Output the [X, Y] coordinate of the center of the cell containing the given text.  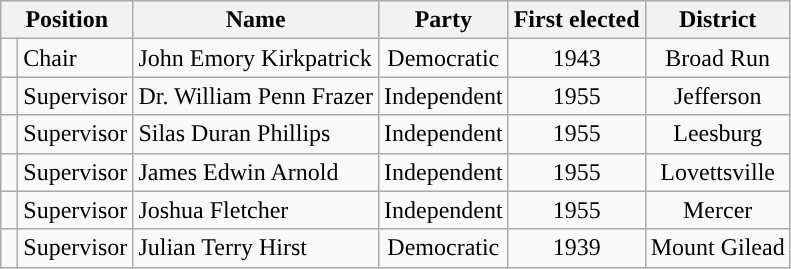
First elected [576, 20]
Broad Run [718, 58]
Name [256, 20]
Jefferson [718, 96]
District [718, 20]
Leesburg [718, 134]
James Edwin Arnold [256, 172]
Joshua Fletcher [256, 210]
Lovettsville [718, 172]
Party [443, 20]
John Emory Kirkpatrick [256, 58]
Dr. William Penn Frazer [256, 96]
Silas Duran Phillips [256, 134]
Chair [76, 58]
Julian Terry Hirst [256, 248]
Mount Gilead [718, 248]
1939 [576, 248]
Position [67, 20]
1943 [576, 58]
Mercer [718, 210]
